Pinpoint the cell where the given text exists, returning its [X, Y] midpoint coordinate. 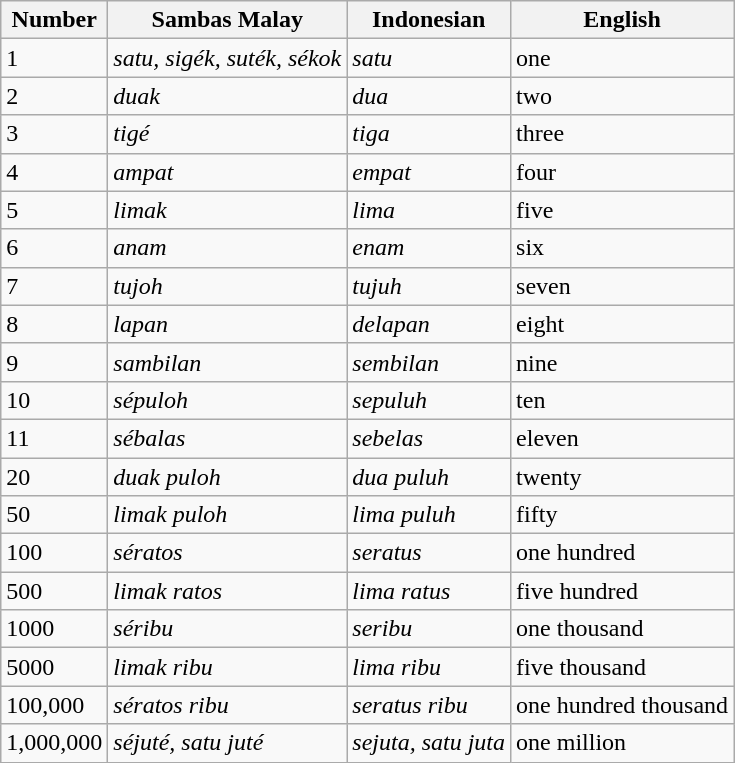
4 [54, 172]
1000 [54, 629]
dua [429, 96]
1 [54, 58]
9 [54, 362]
limak ribu [228, 667]
lima ribu [429, 667]
tujoh [228, 286]
limak ratos [228, 591]
eight [622, 324]
sératos [228, 553]
empat [429, 172]
lapan [228, 324]
delapan [429, 324]
Sambas Malay [228, 20]
nine [622, 362]
sembilan [429, 362]
satu [429, 58]
seratus [429, 553]
sepuluh [429, 400]
enam [429, 248]
tigé [228, 134]
duak puloh [228, 477]
ampat [228, 172]
3 [54, 134]
20 [54, 477]
lima ratus [429, 591]
one million [622, 743]
sépuloh [228, 400]
five thousand [622, 667]
10 [54, 400]
duak [228, 96]
limak puloh [228, 515]
sejuta, satu juta [429, 743]
five [622, 210]
seratus ribu [429, 705]
limak [228, 210]
eleven [622, 438]
ten [622, 400]
sératos ribu [228, 705]
séribu [228, 629]
seven [622, 286]
Number [54, 20]
one thousand [622, 629]
three [622, 134]
tujuh [429, 286]
seribu [429, 629]
7 [54, 286]
5 [54, 210]
five hundred [622, 591]
2 [54, 96]
six [622, 248]
1,000,000 [54, 743]
sebelas [429, 438]
one [622, 58]
lima puluh [429, 515]
séjuté, satu juté [228, 743]
11 [54, 438]
lima [429, 210]
5000 [54, 667]
100,000 [54, 705]
fifty [622, 515]
6 [54, 248]
one hundred thousand [622, 705]
four [622, 172]
one hundred [622, 553]
twenty [622, 477]
50 [54, 515]
dua puluh [429, 477]
100 [54, 553]
English [622, 20]
sambilan [228, 362]
Indonesian [429, 20]
sébalas [228, 438]
anam [228, 248]
8 [54, 324]
tiga [429, 134]
two [622, 96]
500 [54, 591]
satu, sigék, suték, sékok [228, 58]
